Output the (x, y) coordinate of the center of the cell containing the given text.  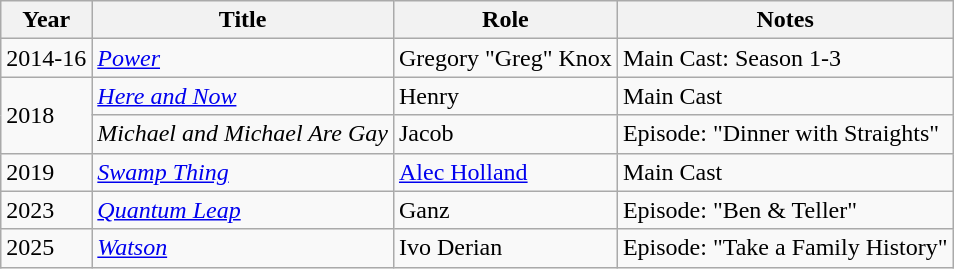
2019 (46, 172)
Main Cast: Season 1-3 (785, 58)
Episode: "Dinner with Straights" (785, 134)
Here and Now (243, 96)
Jacob (505, 134)
Ivo Derian (505, 248)
Alec Holland (505, 172)
Swamp Thing (243, 172)
Michael and Michael Are Gay (243, 134)
Gregory "Greg" Knox (505, 58)
Watson (243, 248)
Episode: "Take a Family History" (785, 248)
2018 (46, 115)
Episode: "Ben & Teller" (785, 210)
2025 (46, 248)
Ganz (505, 210)
Year (46, 20)
Notes (785, 20)
Title (243, 20)
Henry (505, 96)
2023 (46, 210)
Quantum Leap (243, 210)
Power (243, 58)
2014-16 (46, 58)
Role (505, 20)
